Detect which cell encompasses the target text, then output its [X, Y] center coordinate. 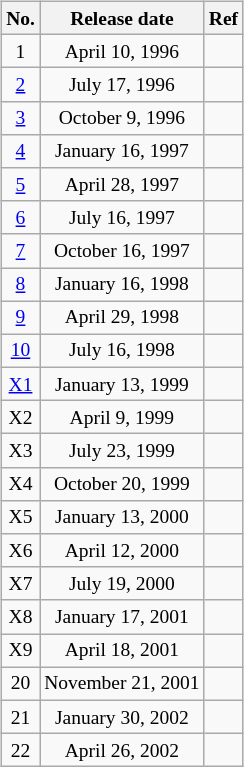
July 17, 1996 [122, 84]
7 [21, 250]
5 [21, 184]
8 [21, 284]
X2 [21, 418]
X8 [21, 616]
20 [21, 684]
July 23, 1999 [122, 450]
22 [21, 750]
January 13, 2000 [122, 516]
4 [21, 150]
July 19, 2000 [122, 584]
X9 [21, 650]
X1 [21, 384]
Ref [224, 18]
October 9, 1996 [122, 118]
July 16, 1997 [122, 218]
April 10, 1996 [122, 52]
April 28, 1997 [122, 184]
No. [21, 18]
21 [21, 716]
X3 [21, 450]
January 17, 2001 [122, 616]
Release date [122, 18]
January 16, 1997 [122, 150]
10 [21, 350]
X6 [21, 550]
9 [21, 318]
January 30, 2002 [122, 716]
November 21, 2001 [122, 684]
April 18, 2001 [122, 650]
X4 [21, 484]
3 [21, 118]
July 16, 1998 [122, 350]
6 [21, 218]
1 [21, 52]
October 20, 1999 [122, 484]
April 29, 1998 [122, 318]
X5 [21, 516]
2 [21, 84]
January 16, 1998 [122, 284]
April 26, 2002 [122, 750]
X7 [21, 584]
January 13, 1999 [122, 384]
April 12, 2000 [122, 550]
October 16, 1997 [122, 250]
April 9, 1999 [122, 418]
